Provide the (x, y) coordinate of the cell's center where the given text is located.  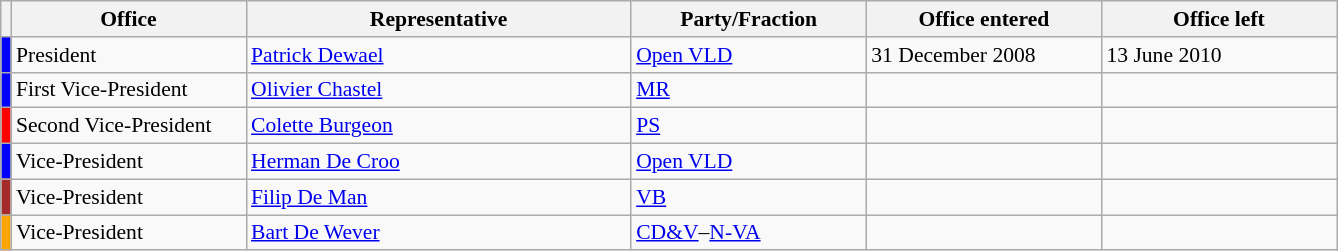
CD&V–N-VA (748, 233)
Herman De Croo (438, 162)
Olivier Chastel (438, 90)
First Vice-President (128, 90)
31 December 2008 (984, 55)
MR (748, 90)
Office left (1218, 19)
Office (128, 19)
VB (748, 197)
Second Vice-President (128, 126)
Patrick Dewael (438, 55)
13 June 2010 (1218, 55)
PS (748, 126)
Party/Fraction (748, 19)
President (128, 55)
Office entered (984, 19)
Filip De Man (438, 197)
Representative (438, 19)
Colette Burgeon (438, 126)
Bart De Wever (438, 233)
